Search for the cell housing the specified text and yield its [x, y] center coordinate. 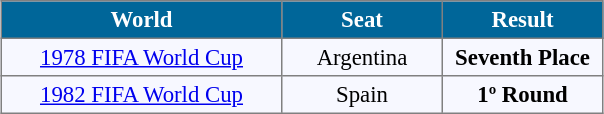
1978 FIFA World Cup [141, 57]
Argentina [362, 57]
World [141, 20]
Seat [362, 20]
Result [522, 20]
1º Round [522, 95]
Seventh Place [522, 57]
Spain [362, 95]
1982 FIFA World Cup [141, 95]
